Output the [X, Y] coordinate of the center of the cell containing the given text.  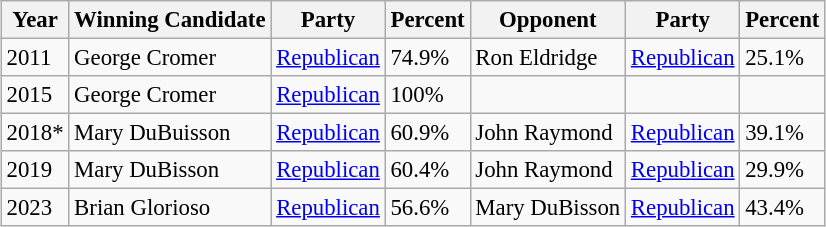
Brian Glorioso [170, 208]
56.6% [428, 208]
60.4% [428, 170]
2019 [35, 170]
100% [428, 95]
2023 [35, 208]
25.1% [782, 57]
60.9% [428, 133]
Ron Eldridge [548, 57]
2018* [35, 133]
2011 [35, 57]
74.9% [428, 57]
Opponent [548, 20]
Mary DuBuisson [170, 133]
43.4% [782, 208]
Year [35, 20]
2015 [35, 95]
29.9% [782, 170]
Winning Candidate [170, 20]
39.1% [782, 133]
